Search for the cell housing the specified text and yield its [X, Y] center coordinate. 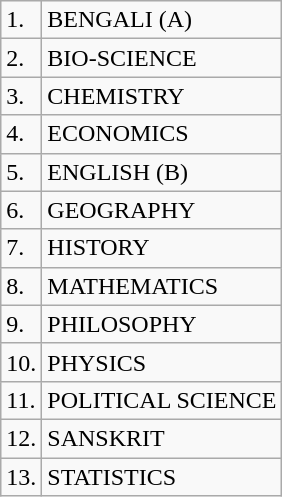
11. [22, 400]
ECONOMICS [162, 134]
HISTORY [162, 248]
5. [22, 172]
1. [22, 20]
7. [22, 248]
MATHEMATICS [162, 286]
CHEMISTRY [162, 96]
2. [22, 58]
3. [22, 96]
12. [22, 438]
STATISTICS [162, 477]
13. [22, 477]
PHYSICS [162, 362]
BENGALI (A) [162, 20]
4. [22, 134]
6. [22, 210]
8. [22, 286]
9. [22, 324]
GEOGRAPHY [162, 210]
POLITICAL SCIENCE [162, 400]
SANSKRIT [162, 438]
ENGLISH (B) [162, 172]
10. [22, 362]
BIO-SCIENCE [162, 58]
PHILOSOPHY [162, 324]
